For the text-containing cell, return its midpoint in (X, Y) coordinate format. 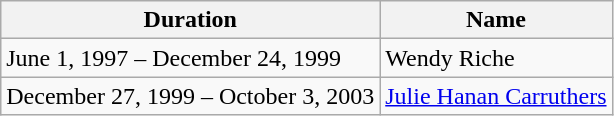
Julie Hanan Carruthers (496, 96)
Duration (190, 20)
Name (496, 20)
December 27, 1999 – October 3, 2003 (190, 96)
Wendy Riche (496, 58)
June 1, 1997 – December 24, 1999 (190, 58)
